Find where the given text appears and provide that cell's center as (x, y) coordinate. 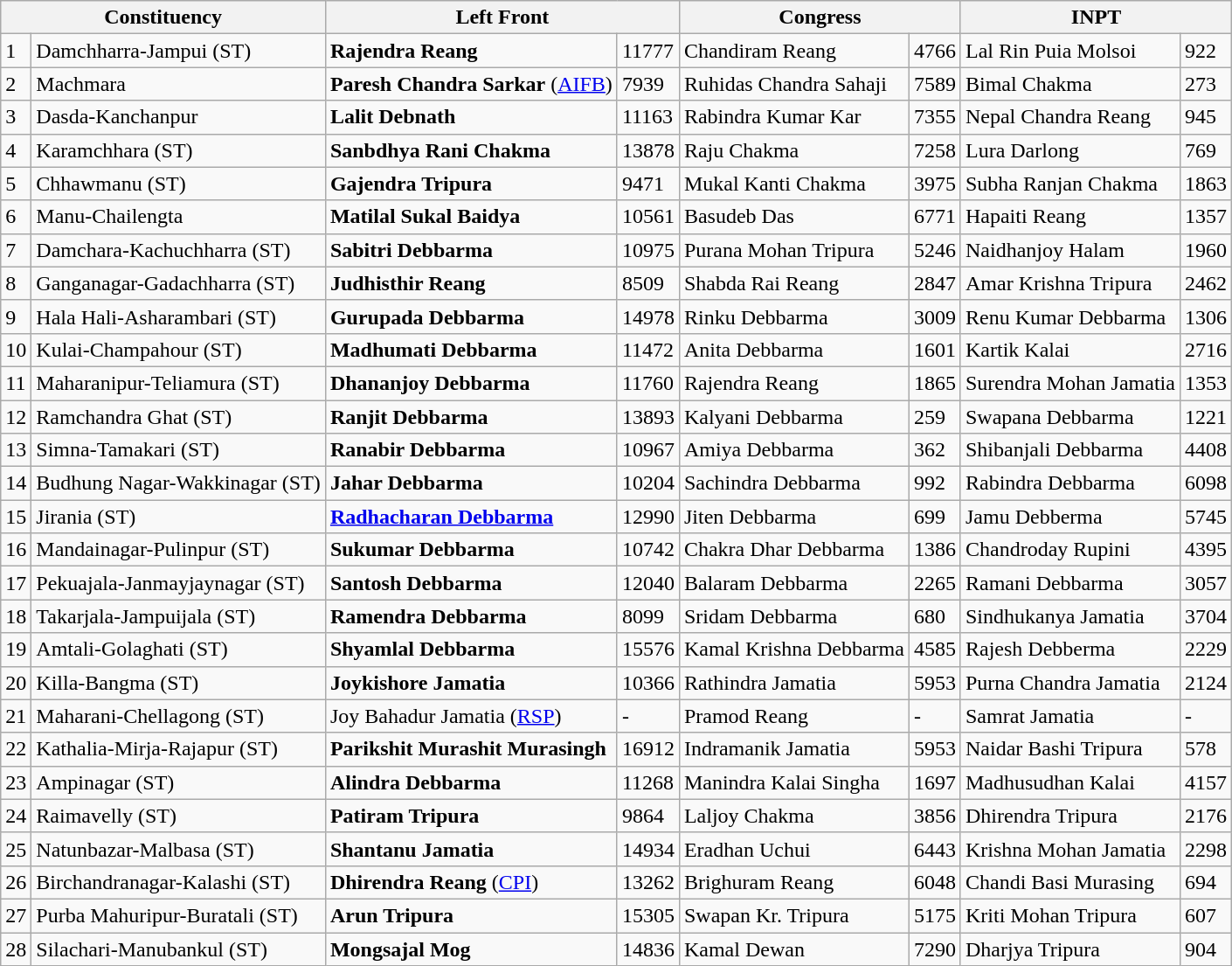
13893 (648, 417)
Joykishore Jamatia (471, 683)
15576 (648, 650)
1697 (935, 782)
6771 (935, 217)
10975 (648, 250)
Swapan Kr. Tripura (793, 915)
4408 (1206, 450)
Hala Hali-Asharambari (ST) (178, 316)
Kartik Kalai (1069, 350)
Maharanipur-Teliamura (ST) (178, 383)
Congress (820, 17)
11163 (648, 117)
769 (1206, 150)
21 (16, 716)
Ranjit Debbarma (471, 417)
2265 (935, 583)
Natunbazar-Malbasa (ST) (178, 849)
Sanbdhya Rani Chakma (471, 150)
5175 (935, 915)
Balaram Debbarma (793, 583)
15305 (648, 915)
Dasda-Kanchanpur (178, 117)
Lura Darlong (1069, 150)
8099 (648, 616)
7290 (935, 949)
922 (1206, 51)
22 (16, 749)
Ramchandra Ghat (ST) (178, 417)
1865 (935, 383)
Lalit Debnath (471, 117)
Chandroday Rupini (1069, 550)
Chakra Dhar Debbarma (793, 550)
17 (16, 583)
Madhumati Debbarma (471, 350)
Raimavelly (ST) (178, 816)
Silachari-Manubankul (ST) (178, 949)
7939 (648, 84)
Paresh Chandra Sarkar (AIFB) (471, 84)
Takarjala-Jampuijala (ST) (178, 616)
Mongsajal Mog (471, 949)
11472 (648, 350)
Dharjya Tripura (1069, 949)
2716 (1206, 350)
Purna Chandra Jamatia (1069, 683)
Swapana Debbarma (1069, 417)
3856 (935, 816)
INPT (1096, 17)
6098 (1206, 483)
9471 (648, 184)
Parikshit Murashit Murasingh (471, 749)
9 (16, 316)
Kathalia-Mirja-Rajapur (ST) (178, 749)
Subha Ranjan Chakma (1069, 184)
11268 (648, 782)
2462 (1206, 283)
10 (16, 350)
Jiten Debbarma (793, 517)
945 (1206, 117)
Indramanik Jamatia (793, 749)
12990 (648, 517)
25 (16, 849)
Ampinagar (ST) (178, 782)
7589 (935, 84)
1601 (935, 350)
Radhacharan Debbarma (471, 517)
6048 (935, 882)
Judhisthir Reang (471, 283)
5246 (935, 250)
16912 (648, 749)
Amar Krishna Tripura (1069, 283)
Jamu Debberma (1069, 517)
Ramani Debbarma (1069, 583)
4585 (935, 650)
10967 (648, 450)
Kulai-Champahour (ST) (178, 350)
24 (16, 816)
Shyamlal Debbarma (471, 650)
Chandiram Reang (793, 51)
8509 (648, 283)
Sukumar Debbarma (471, 550)
10742 (648, 550)
1 (16, 51)
Dhananjoy Debbarma (471, 383)
Surendra Mohan Jamatia (1069, 383)
Naidar Bashi Tripura (1069, 749)
Mukal Kanti Chakma (793, 184)
19 (16, 650)
3975 (935, 184)
Kriti Mohan Tripura (1069, 915)
Gurupada Debbarma (471, 316)
Rinku Debbarma (793, 316)
Sachindra Debbarma (793, 483)
Renu Kumar Debbarma (1069, 316)
Lal Rin Puia Molsoi (1069, 51)
4157 (1206, 782)
Ranabir Debbarma (471, 450)
Rabindra Debbarma (1069, 483)
7 (16, 250)
6443 (935, 849)
16 (16, 550)
Birchandranagar-Kalashi (ST) (178, 882)
2847 (935, 283)
Alindra Debbarma (471, 782)
Manindra Kalai Singha (793, 782)
1306 (1206, 316)
Ruhidas Chandra Sahaji (793, 84)
10204 (648, 483)
Sabitri Debbarma (471, 250)
3057 (1206, 583)
11777 (648, 51)
Dhirendra Reang (CPI) (471, 882)
Damchara-Kachuchharra (ST) (178, 250)
20 (16, 683)
1386 (935, 550)
578 (1206, 749)
2229 (1206, 650)
694 (1206, 882)
Damchharra-Jampui (ST) (178, 51)
18 (16, 616)
Jirania (ST) (178, 517)
Purana Mohan Tripura (793, 250)
10366 (648, 683)
13878 (648, 150)
1353 (1206, 383)
Kamal Krishna Debbarma (793, 650)
Arun Tripura (471, 915)
Chandi Basi Murasing (1069, 882)
Ganganagar-Gadachharra (ST) (178, 283)
Pekuajala-Janmayjaynagar (ST) (178, 583)
14 (16, 483)
Raju Chakma (793, 150)
Purba Mahuripur-Buratali (ST) (178, 915)
26 (16, 882)
Simna-Tamakari (ST) (178, 450)
Dhirendra Tripura (1069, 816)
5745 (1206, 517)
11760 (648, 383)
Brighuram Reang (793, 882)
Machmara (178, 84)
2176 (1206, 816)
680 (935, 616)
273 (1206, 84)
Nepal Chandra Reang (1069, 117)
3 (16, 117)
3704 (1206, 616)
259 (935, 417)
Rajesh Debberma (1069, 650)
Amtali-Golaghati (ST) (178, 650)
27 (16, 915)
Pramod Reang (793, 716)
Chhawmanu (ST) (178, 184)
Hapaiti Reang (1069, 217)
Joy Bahadur Jamatia (RSP) (471, 716)
Sridam Debbarma (793, 616)
Shantanu Jamatia (471, 849)
7258 (935, 150)
9864 (648, 816)
Basudeb Das (793, 217)
Mandainagar-Pulinpur (ST) (178, 550)
13 (16, 450)
Left Front (502, 17)
Anita Debbarma (793, 350)
1221 (1206, 417)
Ramendra Debbarma (471, 616)
Laljoy Chakma (793, 816)
2 (16, 84)
Shibanjali Debbarma (1069, 450)
607 (1206, 915)
7355 (935, 117)
Rathindra Jamatia (793, 683)
15 (16, 517)
12040 (648, 583)
2298 (1206, 849)
Matilal Sukal Baidya (471, 217)
Shabda Rai Reang (793, 283)
Manu-Chailengta (178, 217)
14978 (648, 316)
5 (16, 184)
Krishna Mohan Jamatia (1069, 849)
Kalyani Debbarma (793, 417)
Killa-Bangma (ST) (178, 683)
6 (16, 217)
Constituency (163, 17)
Santosh Debbarma (471, 583)
992 (935, 483)
Budhung Nagar-Wakkinagar (ST) (178, 483)
699 (935, 517)
362 (935, 450)
Kamal Dewan (793, 949)
28 (16, 949)
11 (16, 383)
1960 (1206, 250)
Sindhukanya Jamatia (1069, 616)
Patiram Tripura (471, 816)
Maharani-Chellagong (ST) (178, 716)
Amiya Debbarma (793, 450)
2124 (1206, 683)
Bimal Chakma (1069, 84)
1357 (1206, 217)
10561 (648, 217)
Samrat Jamatia (1069, 716)
Eradhan Uchui (793, 849)
Gajendra Tripura (471, 184)
14836 (648, 949)
Madhusudhan Kalai (1069, 782)
Jahar Debbarma (471, 483)
3009 (935, 316)
23 (16, 782)
Rabindra Kumar Kar (793, 117)
14934 (648, 849)
4395 (1206, 550)
1863 (1206, 184)
12 (16, 417)
Karamchhara (ST) (178, 150)
Naidhanjoy Halam (1069, 250)
13262 (648, 882)
4766 (935, 51)
8 (16, 283)
904 (1206, 949)
4 (16, 150)
